Output the [x, y] coordinate of the center of the cell containing the given text.  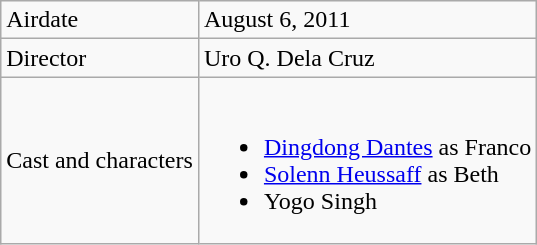
August 6, 2011 [367, 20]
Dingdong Dantes as FrancoSolenn Heussaff as BethYogo Singh [367, 160]
Airdate [100, 20]
Uro Q. Dela Cruz [367, 58]
Director [100, 58]
Cast and characters [100, 160]
